Extract the (x, y) coordinate from the center of the cell holding the provided text.  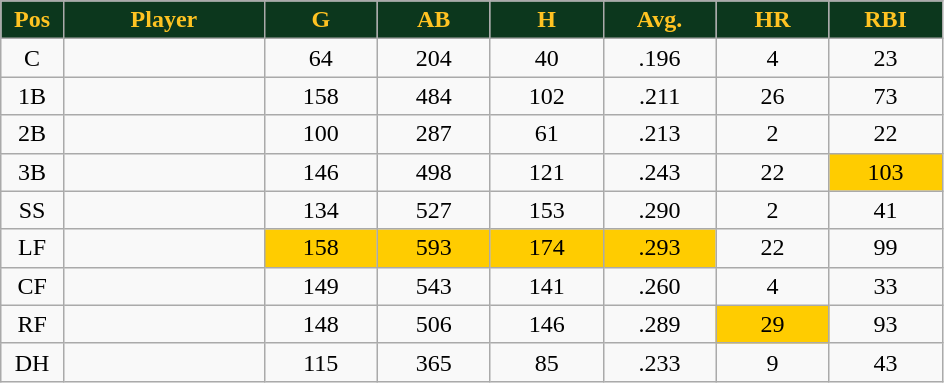
85 (546, 362)
AB (434, 20)
93 (886, 324)
43 (886, 362)
23 (886, 58)
1B (32, 96)
H (546, 20)
506 (434, 324)
Avg. (660, 20)
.213 (660, 134)
134 (320, 210)
204 (434, 58)
287 (434, 134)
73 (886, 96)
.233 (660, 362)
40 (546, 58)
.243 (660, 172)
RF (32, 324)
.289 (660, 324)
64 (320, 58)
543 (434, 286)
26 (772, 96)
2B (32, 134)
SS (32, 210)
.196 (660, 58)
9 (772, 362)
C (32, 58)
103 (886, 172)
DH (32, 362)
100 (320, 134)
149 (320, 286)
141 (546, 286)
121 (546, 172)
527 (434, 210)
115 (320, 362)
29 (772, 324)
41 (886, 210)
593 (434, 248)
Player (164, 20)
.293 (660, 248)
HR (772, 20)
LF (32, 248)
3B (32, 172)
61 (546, 134)
484 (434, 96)
153 (546, 210)
G (320, 20)
.260 (660, 286)
365 (434, 362)
148 (320, 324)
102 (546, 96)
.211 (660, 96)
33 (886, 286)
RBI (886, 20)
174 (546, 248)
99 (886, 248)
CF (32, 286)
.290 (660, 210)
498 (434, 172)
Pos (32, 20)
